Detect which cell encompasses the target text, then output its (X, Y) center coordinate. 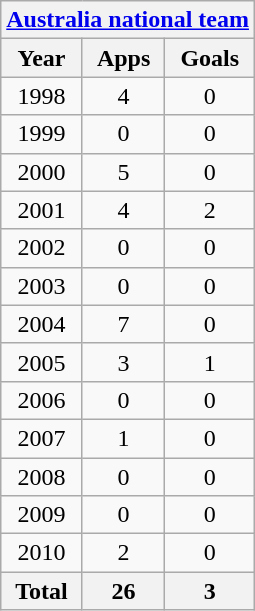
2000 (42, 172)
1998 (42, 96)
2010 (42, 553)
5 (124, 172)
2006 (42, 400)
2002 (42, 248)
2003 (42, 286)
Australia national team (128, 20)
Year (42, 58)
26 (124, 591)
2007 (42, 438)
2005 (42, 362)
Total (42, 591)
2004 (42, 324)
1999 (42, 134)
Apps (124, 58)
2009 (42, 515)
Goals (210, 58)
7 (124, 324)
2001 (42, 210)
2008 (42, 477)
